Provide the [x, y] coordinate of the cell's center where the given text is located.  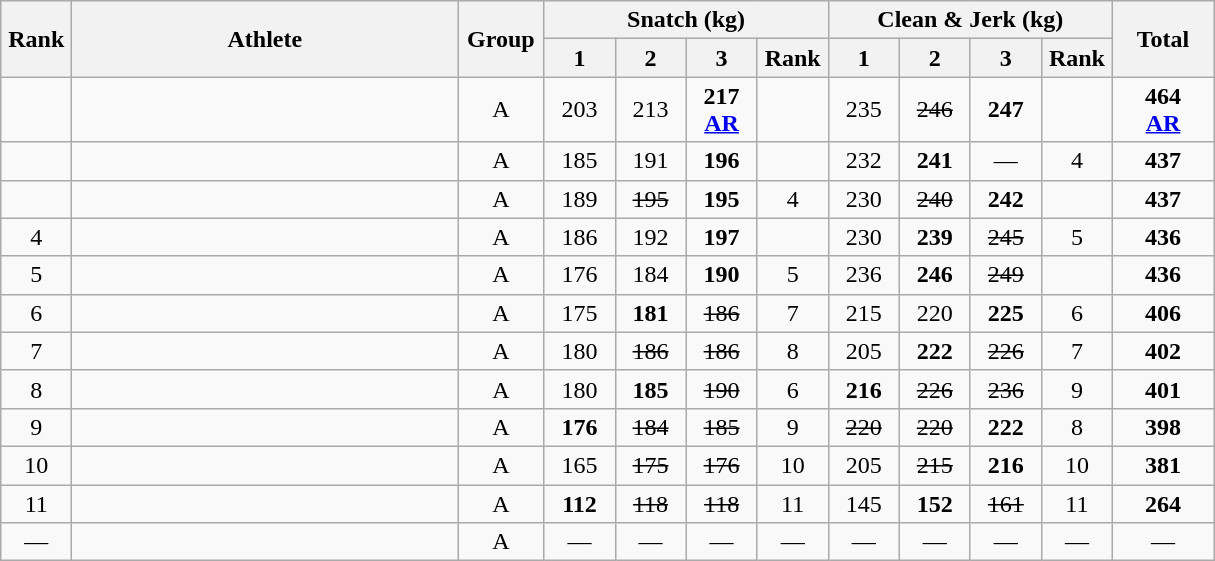
401 [1162, 389]
181 [650, 313]
240 [934, 199]
191 [650, 161]
249 [1006, 275]
381 [1162, 465]
406 [1162, 313]
402 [1162, 351]
245 [1006, 237]
161 [1006, 503]
264 [1162, 503]
398 [1162, 427]
Athlete [265, 39]
112 [580, 503]
247 [1006, 110]
196 [722, 161]
235 [864, 110]
197 [722, 237]
Total [1162, 39]
217AR [722, 110]
Clean & Jerk (kg) [970, 20]
242 [1006, 199]
232 [864, 161]
152 [934, 503]
189 [580, 199]
145 [864, 503]
203 [580, 110]
239 [934, 237]
Snatch (kg) [686, 20]
225 [1006, 313]
192 [650, 237]
165 [580, 465]
241 [934, 161]
213 [650, 110]
Group [501, 39]
464AR [1162, 110]
